Return [X, Y] of the center of cell containing provided text 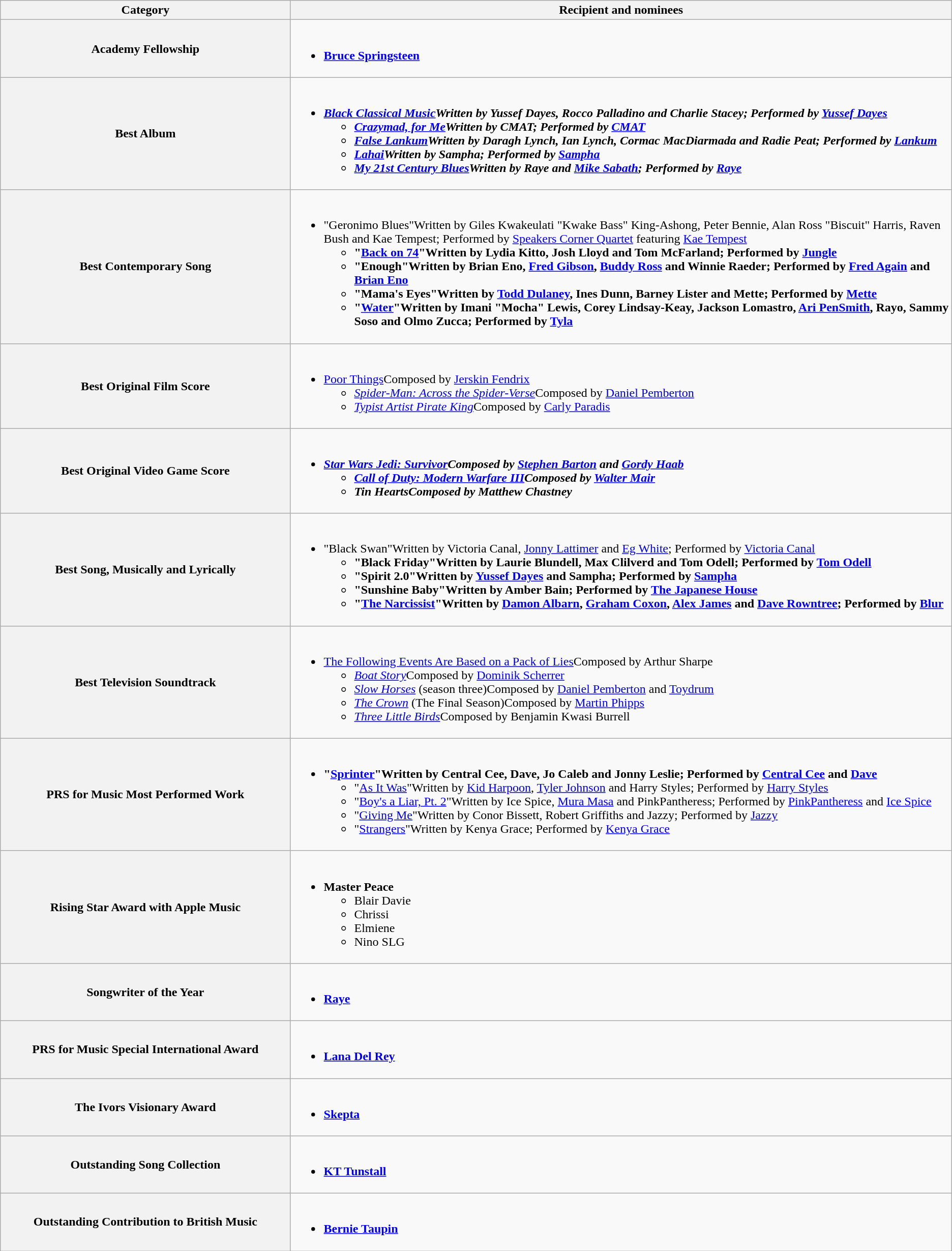
Skepta [621, 1107]
Best Original Video Game Score [145, 471]
Category [145, 10]
Recipient and nominees [621, 10]
Best Song, Musically and Lyrically [145, 570]
Best Original Film Score [145, 386]
KT Tunstall [621, 1165]
Raye [621, 992]
Best Contemporary Song [145, 267]
PRS for Music Special International Award [145, 1049]
Outstanding Song Collection [145, 1165]
Songwriter of the Year [145, 992]
Outstanding Contribution to British Music [145, 1222]
Rising Star Award with Apple Music [145, 907]
The Ivors Visionary Award [145, 1107]
Lana Del Rey [621, 1049]
Best Television Soundtrack [145, 682]
Academy Fellowship [145, 49]
Master PeaceBlair DavieChrissiElmieneNino SLG [621, 907]
Bruce Springsteen [621, 49]
Bernie Taupin [621, 1222]
Best Album [145, 133]
PRS for Music Most Performed Work [145, 795]
